Scan for the cell matching the given text and deliver its (x, y) coordinate at center. 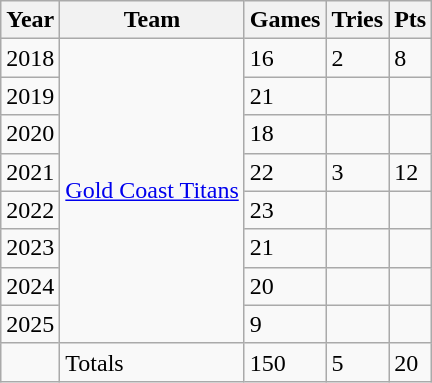
5 (358, 362)
2020 (30, 134)
16 (285, 58)
Pts (410, 20)
Year (30, 20)
Games (285, 20)
2024 (30, 286)
2018 (30, 58)
23 (285, 210)
2021 (30, 172)
Totals (152, 362)
8 (410, 58)
150 (285, 362)
Gold Coast Titans (152, 191)
2022 (30, 210)
3 (358, 172)
18 (285, 134)
2019 (30, 96)
9 (285, 324)
22 (285, 172)
2 (358, 58)
2023 (30, 248)
12 (410, 172)
2025 (30, 324)
Team (152, 20)
Tries (358, 20)
